Detect which cell encompasses the target text, then output its (x, y) center coordinate. 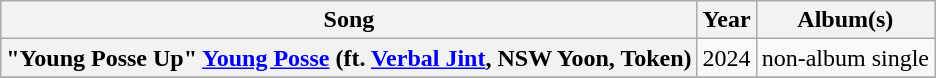
Year (726, 20)
non-album single (845, 58)
Song (349, 20)
"Young Posse Up" Young Posse (ft. Verbal Jint, NSW Yoon, Token) (349, 58)
2024 (726, 58)
Album(s) (845, 20)
